Determine the [x, y] coordinate at the center of the cell enclosing the given text.  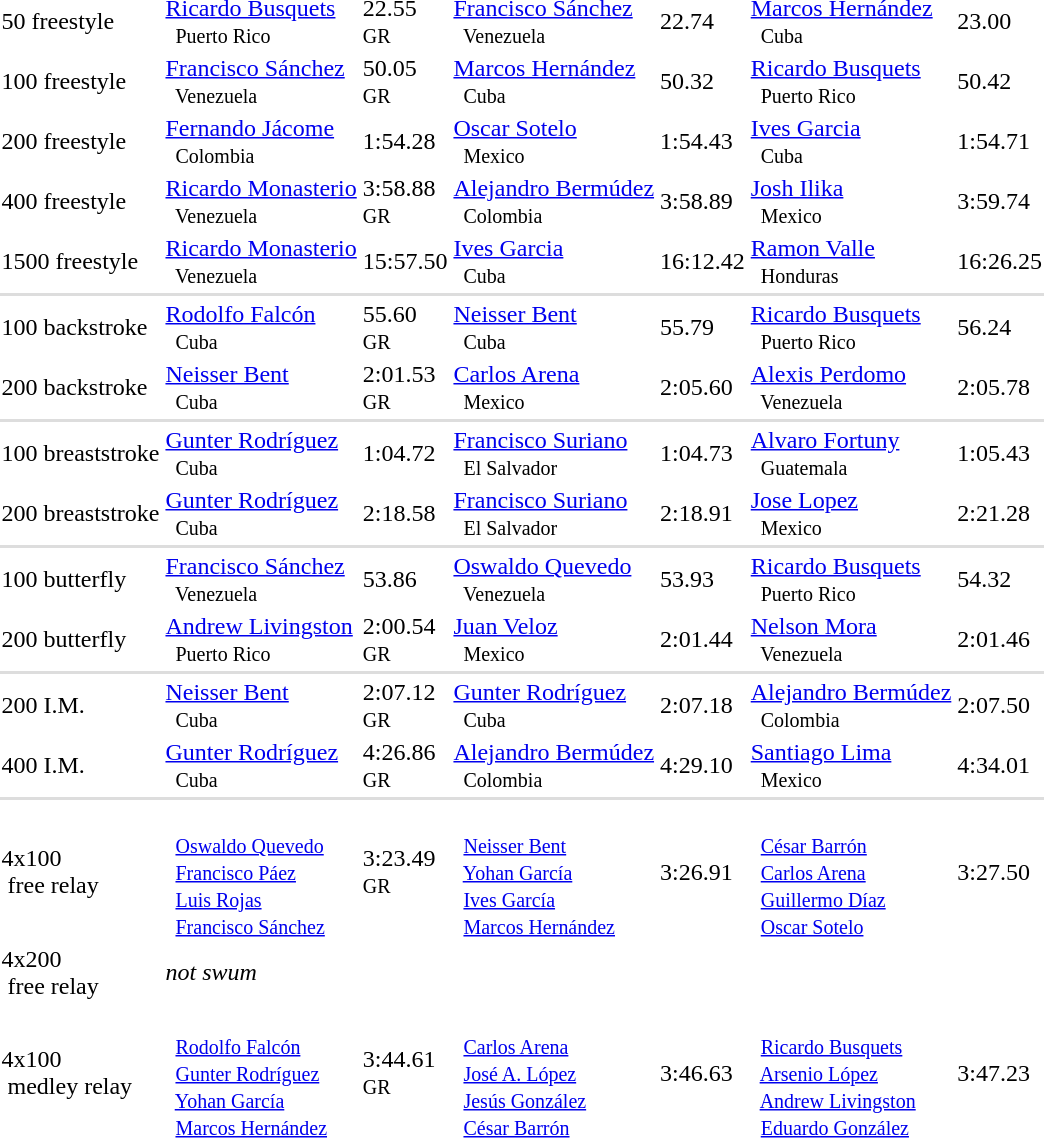
55.60 GR [405, 328]
100 breaststroke [80, 454]
3:23.49 GR [405, 872]
2:07.18 [703, 706]
4x100 free relay [80, 872]
56.24 [1000, 328]
1:04.73 [703, 454]
not swum [261, 972]
200 butterfly [80, 640]
Rodolfo Falcón Cuba [261, 328]
4x200 free relay [80, 972]
2:07.12 GR [405, 706]
1500 freestyle [80, 262]
54.32 [1000, 580]
100 backstroke [80, 328]
53.93 [703, 580]
Juan Veloz Mexico [554, 640]
Marcos Hernández Cuba [554, 82]
4:34.01 [1000, 766]
Santiago Lima Mexico [851, 766]
400 I.M. [80, 766]
3:26.91 [703, 872]
Oscar Sotelo Mexico [554, 142]
100 freestyle [80, 82]
2:01.53 GR [405, 388]
Neisser Bent Yohan García Ives García Marcos Hernández [554, 872]
Josh Ilika Mexico [851, 202]
2:05.78 [1000, 388]
Ramon Valle Honduras [851, 262]
55.79 [703, 328]
2:01.46 [1000, 640]
Oswaldo Quevedo Venezuela [554, 580]
Alvaro Fortuny Guatemala [851, 454]
1:54.28 [405, 142]
1:05.43 [1000, 454]
200 backstroke [80, 388]
Andrew Livingston Puerto Rico [261, 640]
2:05.60 [703, 388]
100 butterfly [80, 580]
Oswaldo Quevedo Francisco Páez Luis Rojas Francisco Sánchez [261, 872]
200 freestyle [80, 142]
50.05 GR [405, 82]
3:27.50 [1000, 872]
3:58.88 GR [405, 202]
Alexis Perdomo Venezuela [851, 388]
Carlos Arena Mexico [554, 388]
2:07.50 [1000, 706]
1:54.71 [1000, 142]
2:18.58 [405, 514]
16:26.25 [1000, 262]
1:04.72 [405, 454]
3:59.74 [1000, 202]
Fernando Jácome Colombia [261, 142]
2:00.54 GR [405, 640]
4:29.10 [703, 766]
4:26.86 GR [405, 766]
200 I.M. [80, 706]
César Barrón Carlos Arena Guillermo Díaz Oscar Sotelo [851, 872]
400 freestyle [80, 202]
53.86 [405, 580]
200 breaststroke [80, 514]
1:54.43 [703, 142]
16:12.42 [703, 262]
3:58.89 [703, 202]
50.32 [703, 82]
2:18.91 [703, 514]
15:57.50 [405, 262]
Nelson Mora Venezuela [851, 640]
Jose Lopez Mexico [851, 514]
2:21.28 [1000, 514]
50.42 [1000, 82]
2:01.44 [703, 640]
